Return (x, y) of the center of cell containing provided text 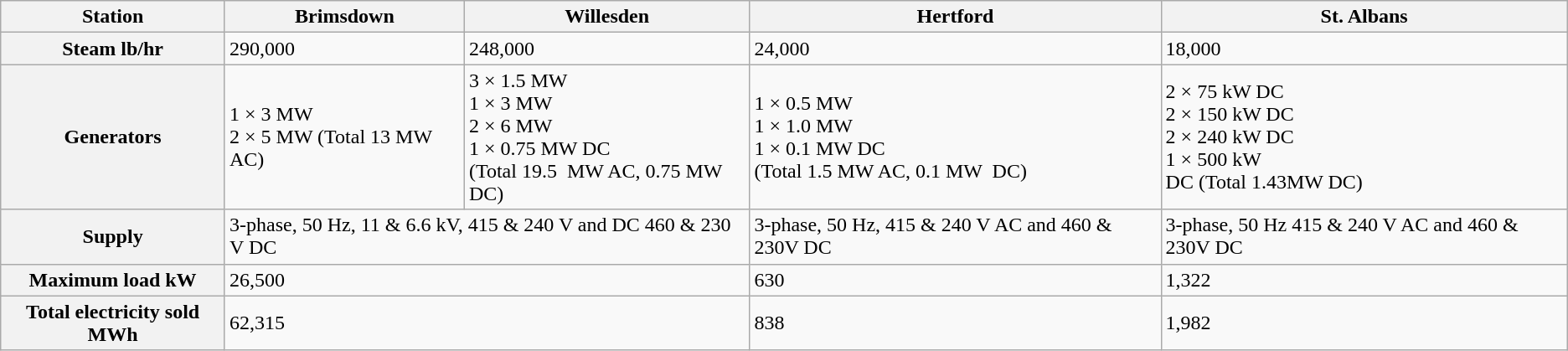
Total electricity sold MWh (113, 323)
1,982 (1364, 323)
3-phase, 50 Hz, 11 & 6.6 kV, 415 & 240 V and DC 460 & 230 V DC (487, 236)
Willesden (606, 17)
1,322 (1364, 280)
Hertford (955, 17)
3-phase, 50 Hz 415 & 240 V AC and 460 & 230V DC (1364, 236)
St. Albans (1364, 17)
1 × 0.5 MW1 × 1.0 MW1 × 0.1 MW DC(Total 1.5 MW AC, 0.1 MW DC) (955, 137)
290,000 (344, 49)
838 (955, 323)
1 × 3 MW2 × 5 MW (Total 13 MW AC) (344, 137)
26,500 (487, 280)
Steam lb/hr (113, 49)
2 × 75 kW DC2 × 150 kW DC2 × 240 kW DC1 × 500 kWDC (Total 1.43MW DC) (1364, 137)
62,315 (487, 323)
Generators (113, 137)
Supply (113, 236)
Maximum load kW (113, 280)
18,000 (1364, 49)
630 (955, 280)
3 × 1.5 MW1 × 3 MW2 × 6 MW1 × 0.75 MW DC(Total 19.5 MW AC, 0.75 MW DC) (606, 137)
24,000 (955, 49)
Brimsdown (344, 17)
3-phase, 50 Hz, 415 & 240 V AC and 460 & 230V DC (955, 236)
248,000 (606, 49)
Station (113, 17)
